Provide the (x, y) coordinate of the cell's center where the given text is located.  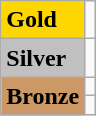
Gold (43, 20)
Bronze (43, 96)
Silver (43, 58)
